Search for the cell housing the specified text and yield its (X, Y) center coordinate. 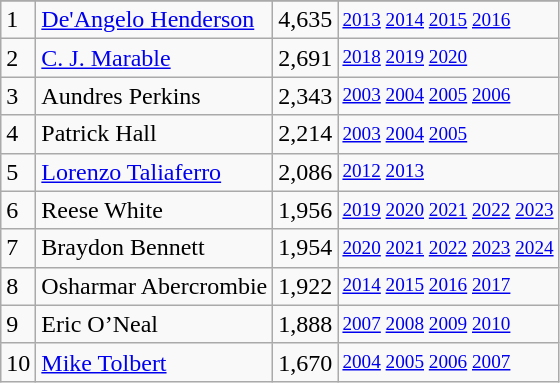
2012 2013 (448, 172)
Aundres Perkins (154, 96)
2014 2015 2016 2017 (448, 286)
2003 2004 2005 2006 (448, 96)
1,888 (306, 324)
Braydon Bennett (154, 248)
6 (18, 210)
2018 2019 2020 (448, 58)
9 (18, 324)
2004 2005 2006 2007 (448, 362)
5 (18, 172)
2013 2014 2015 2016 (448, 20)
8 (18, 286)
7 (18, 248)
Eric O’Neal (154, 324)
2,691 (306, 58)
2007 2008 2009 2010 (448, 324)
1,954 (306, 248)
Lorenzo Taliaferro (154, 172)
1,956 (306, 210)
2020 2021 2022 2023 2024 (448, 248)
2,086 (306, 172)
1,670 (306, 362)
2 (18, 58)
De'Angelo Henderson (154, 20)
10 (18, 362)
Reese White (154, 210)
4,635 (306, 20)
Mike Tolbert (154, 362)
C. J. Marable (154, 58)
3 (18, 96)
4 (18, 134)
Osharmar Abercrombie (154, 286)
Patrick Hall (154, 134)
2,343 (306, 96)
2003 2004 2005 (448, 134)
2019 2020 2021 2022 2023 (448, 210)
1,922 (306, 286)
2,214 (306, 134)
1 (18, 20)
